Output the (X, Y) coordinate of the center of the cell containing the given text.  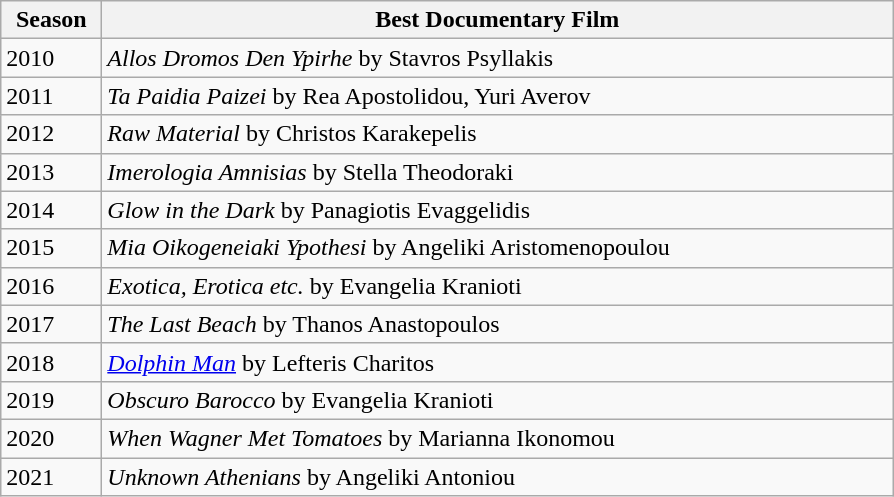
The Last Beach by Thanos Anastopoulos (498, 324)
2019 (52, 400)
When Wagner Met Tomatoes by Marianna Ikonomou (498, 438)
Raw Material by Christos Karakepelis (498, 134)
Exotica, Erotica etc. by Evangelia Kranioti (498, 286)
2016 (52, 286)
Imerologia Amnisias by Stella Theodoraki (498, 172)
2014 (52, 210)
Ta Paidia Paizei by Rea Apostolidou, Yuri Averov (498, 96)
2013 (52, 172)
2021 (52, 477)
2017 (52, 324)
Dolphin Man by Lefteris Charitos (498, 362)
2011 (52, 96)
Obscuro Barocco by Evangelia Kranioti (498, 400)
Mia Oikogeneiaki Ypothesi by Angeliki Aristomenopoulou (498, 248)
2010 (52, 58)
Best Documentary Film (498, 20)
Allos Dromos Den Ypirhe by Stavros Psyllakis (498, 58)
2020 (52, 438)
Unknown Athenians by Angeliki Antoniou (498, 477)
Season (52, 20)
2018 (52, 362)
2012 (52, 134)
Glow in the Dark by Panagiotis Evaggelidis (498, 210)
2015 (52, 248)
